Output the (x, y) coordinate of the center of the cell containing the given text.  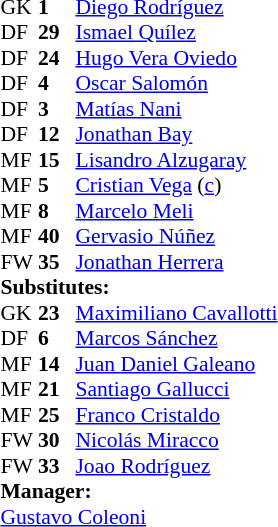
21 (57, 389)
Oscar Salomón (176, 83)
Nicolás Miracco (176, 441)
15 (57, 160)
23 (57, 313)
24 (57, 58)
Juan Daniel Galeano (176, 364)
Manager: (138, 491)
Joao Rodríguez (176, 466)
Matías Nani (176, 109)
3 (57, 109)
Maximiliano Cavallotti (176, 313)
35 (57, 262)
Jonathan Bay (176, 135)
6 (57, 339)
GK (19, 313)
Cristian Vega (c) (176, 185)
4 (57, 83)
Santiago Gallucci (176, 389)
8 (57, 211)
Marcelo Meli (176, 211)
Jonathan Herrera (176, 262)
Marcos Sánchez (176, 339)
Franco Cristaldo (176, 415)
25 (57, 415)
Gervasio Núñez (176, 237)
12 (57, 135)
Lisandro Alzugaray (176, 160)
Substitutes: (138, 287)
30 (57, 441)
40 (57, 237)
14 (57, 364)
Hugo Vera Oviedo (176, 58)
33 (57, 466)
Ismael Quílez (176, 33)
5 (57, 185)
29 (57, 33)
